Capture the cell that displays the provided text and extract its [X, Y] central coordinate. 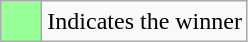
Indicates the winner [145, 22]
